Provide the (x, y) coordinate of the cell's center where the given text is located.  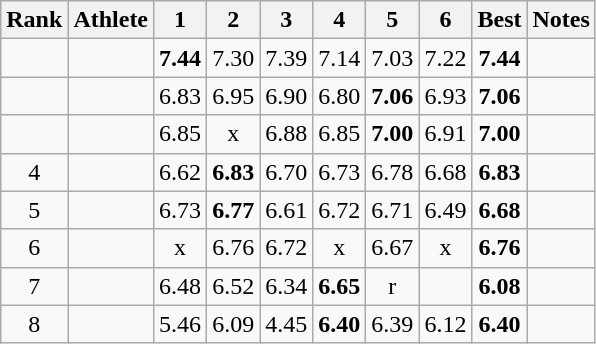
6.48 (180, 286)
6.95 (234, 96)
6.52 (234, 286)
r (392, 286)
6.71 (392, 210)
1 (180, 20)
6.49 (446, 210)
7.14 (340, 58)
6.77 (234, 210)
5.46 (180, 324)
3 (286, 20)
7 (34, 286)
6.34 (286, 286)
6.78 (392, 172)
6.39 (392, 324)
6.61 (286, 210)
Athlete (111, 20)
7.30 (234, 58)
2 (234, 20)
6.80 (340, 96)
6.91 (446, 134)
Notes (561, 20)
6.67 (392, 248)
7.39 (286, 58)
7.22 (446, 58)
6.62 (180, 172)
6.09 (234, 324)
6.90 (286, 96)
Rank (34, 20)
6.08 (500, 286)
4.45 (286, 324)
6.65 (340, 286)
8 (34, 324)
6.70 (286, 172)
6.88 (286, 134)
Best (500, 20)
6.93 (446, 96)
7.03 (392, 58)
6.12 (446, 324)
